Locate the cell with the specified text and output its (X, Y) center coordinate. 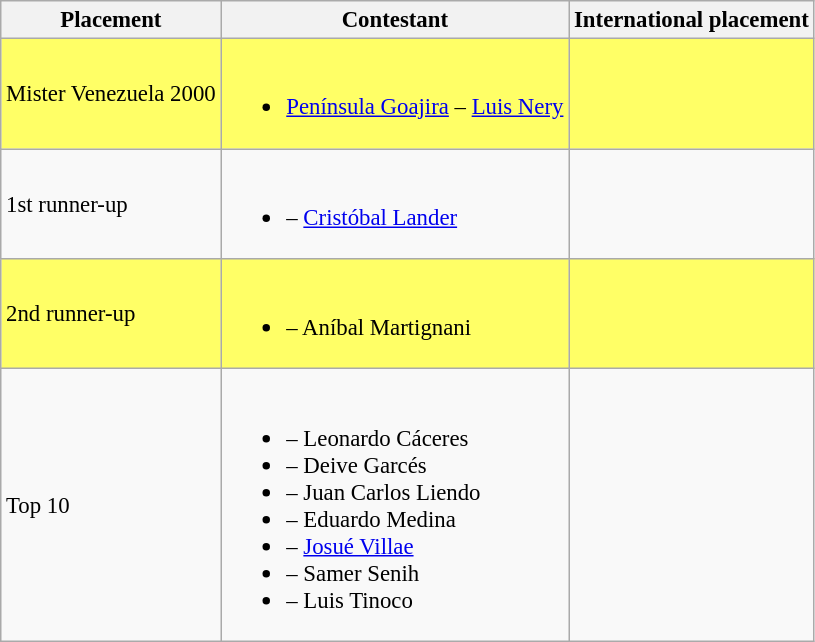
Top 10 (111, 505)
Placement (111, 20)
– Cristóbal Lander (395, 204)
2nd runner-up (111, 314)
Contestant (395, 20)
– Leonardo Cáceres – Deive Garcés – Juan Carlos Liendo – Eduardo Medina – Josué Villae – Samer Senih – Luis Tinoco (395, 505)
Península Goajira – Luis Nery (395, 94)
– Aníbal Martignani (395, 314)
1st runner-up (111, 204)
International placement (692, 20)
Mister Venezuela 2000 (111, 94)
